Provide the (x, y) coordinate of the cell's center where the given text is located.  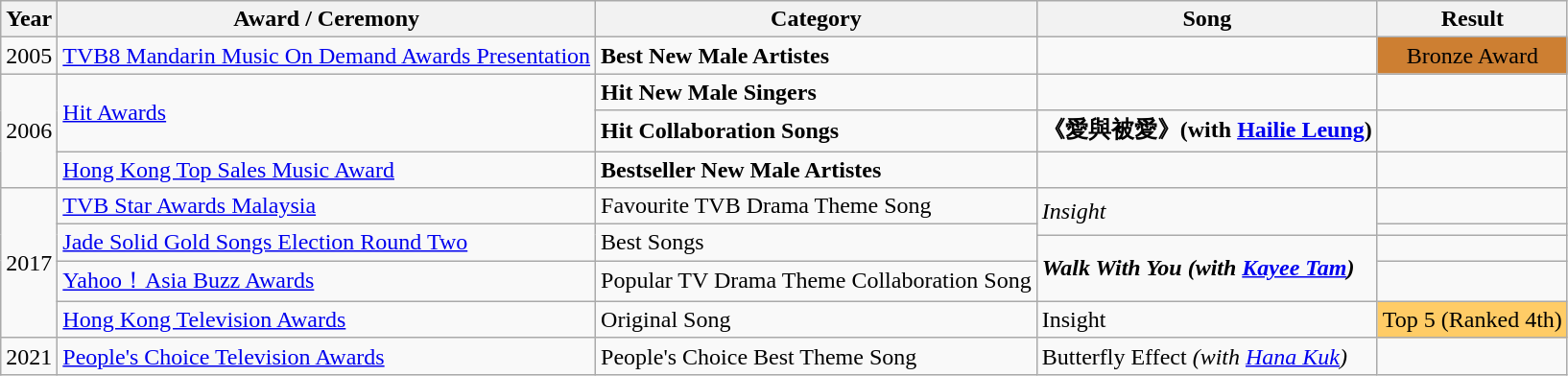
Hong Kong Television Awards (326, 319)
Original Song (817, 319)
Hit Collaboration Songs (817, 130)
Bestseller New Male Artistes (817, 170)
Jade Solid Gold Songs Election Round Two (326, 243)
Award / Ceremony (326, 19)
2021 (29, 356)
Result (1472, 19)
Bronze Award (1472, 56)
Song (1207, 19)
TVB8 Mandarin Music On Demand Awards Presentation (326, 56)
Best Songs (817, 243)
Hit New Male Singers (817, 92)
Year (29, 19)
People's Choice Best Theme Song (817, 356)
2006 (29, 130)
Hong Kong Top Sales Music Award (326, 170)
People's Choice Television Awards (326, 356)
Butterfly Effect (with Hana Kuk) (1207, 356)
Yahoo！Asia Buzz Awards (326, 282)
Favourite TVB Drama Theme Song (817, 206)
Walk With You (with Kayee Tam) (1207, 269)
Top 5 (Ranked 4th) (1472, 319)
Best New Male Artistes (817, 56)
Popular TV Drama Theme Collaboration Song (817, 282)
2017 (29, 263)
Category (817, 19)
《愛與被愛》(with Hailie Leung) (1207, 130)
Hit Awards (326, 113)
2005 (29, 56)
TVB Star Awards Malaysia (326, 206)
